Detect which cell encompasses the target text, then output its [x, y] center coordinate. 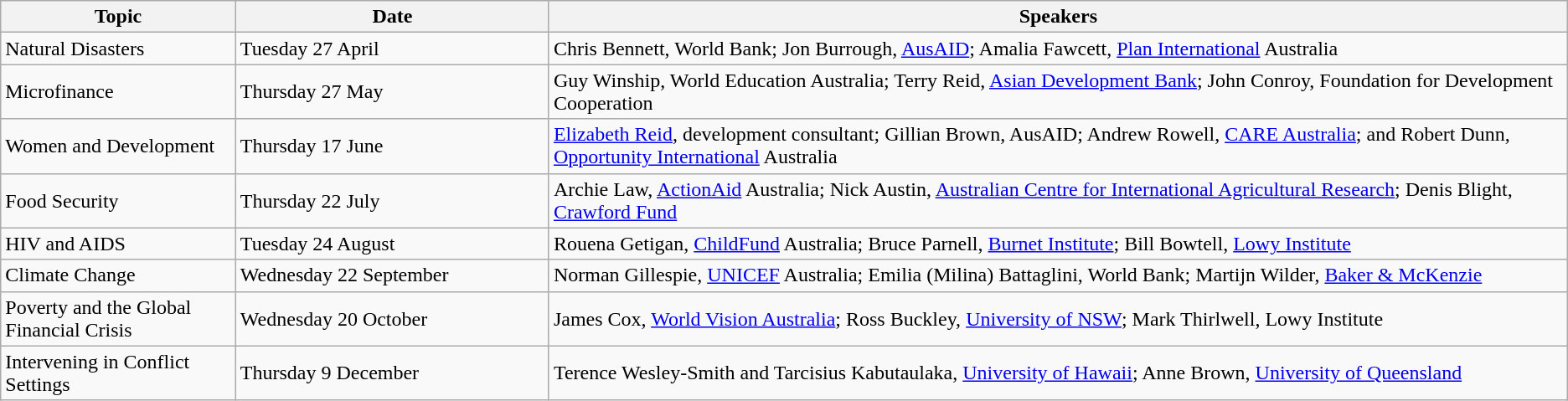
Natural Disasters [119, 49]
Norman Gillespie, UNICEF Australia; Emilia (Milina) Battaglini, World Bank; Martijn Wilder, Baker & McKenzie [1058, 275]
Tuesday 24 August [392, 244]
Rouena Getigan, ChildFund Australia; Bruce Parnell, Burnet Institute; Bill Bowtell, Lowy Institute [1058, 244]
Wednesday 22 September [392, 275]
Chris Bennett, World Bank; Jon Burrough, AusAID; Amalia Fawcett, Plan International Australia [1058, 49]
James Cox, World Vision Australia; Ross Buckley, University of NSW; Mark Thirlwell, Lowy Institute [1058, 318]
Tuesday 27 April [392, 49]
Guy Winship, World Education Australia; Terry Reid, Asian Development Bank; John Conroy, Foundation for Development Cooperation [1058, 92]
Intervening in Conflict Settings [119, 373]
Microfinance [119, 92]
Topic [119, 17]
Food Security [119, 201]
Speakers [1058, 17]
Date [392, 17]
HIV and AIDS [119, 244]
Elizabeth Reid, development consultant; Gillian Brown, AusAID; Andrew Rowell, CARE Australia; and Robert Dunn, Opportunity International Australia [1058, 146]
Terence Wesley-Smith and Tarcisius Kabutaulaka, University of Hawaii; Anne Brown, University of Queensland [1058, 373]
Thursday 27 May [392, 92]
Poverty and the Global Financial Crisis [119, 318]
Archie Law, ActionAid Australia; Nick Austin, Australian Centre for International Agricultural Research; Denis Blight, Crawford Fund [1058, 201]
Wednesday 20 October [392, 318]
Thursday 22 July [392, 201]
Climate Change [119, 275]
Thursday 9 December [392, 373]
Women and Development [119, 146]
Thursday 17 June [392, 146]
